Scan for the cell matching the given text and deliver its (X, Y) coordinate at center. 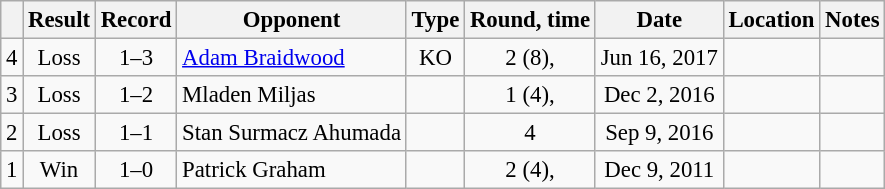
Mladen Miljas (292, 95)
2 (4), (530, 170)
1 (4), (530, 95)
2 (8), (530, 58)
2 (12, 133)
Round, time (530, 20)
Stan Surmacz Ahumada (292, 133)
Notes (852, 20)
Win (60, 170)
1 (12, 170)
Patrick Graham (292, 170)
Opponent (292, 20)
Dec 2, 2016 (659, 95)
Record (136, 20)
Date (659, 20)
Location (772, 20)
Jun 16, 2017 (659, 58)
KO (435, 58)
Dec 9, 2011 (659, 170)
1–1 (136, 133)
1–2 (136, 95)
Result (60, 20)
1–3 (136, 58)
Adam Braidwood (292, 58)
Sep 9, 2016 (659, 133)
Type (435, 20)
1–0 (136, 170)
3 (12, 95)
